Return the (X, Y) coordinate for the center point of the cell that contains the specified text.  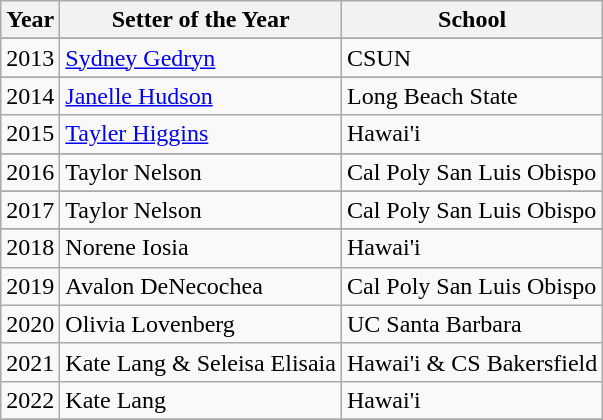
Setter of the Year (201, 20)
Kate Lang (201, 400)
CSUN (472, 58)
Olivia Lovenberg (201, 324)
Tayler Higgins (201, 134)
2018 (30, 248)
2020 (30, 324)
2016 (30, 172)
School (472, 20)
2019 (30, 286)
2015 (30, 134)
Hawai'i & CS Bakersfield (472, 362)
2017 (30, 210)
Long Beach State (472, 96)
2013 (30, 58)
Kate Lang & Seleisa Elisaia (201, 362)
Avalon DeNecochea (201, 286)
Janelle Hudson (201, 96)
Year (30, 20)
2014 (30, 96)
2021 (30, 362)
Norene Iosia (201, 248)
Sydney Gedryn (201, 58)
2022 (30, 400)
UC Santa Barbara (472, 324)
